Pinpoint the cell where the given text exists, returning its [x, y] midpoint coordinate. 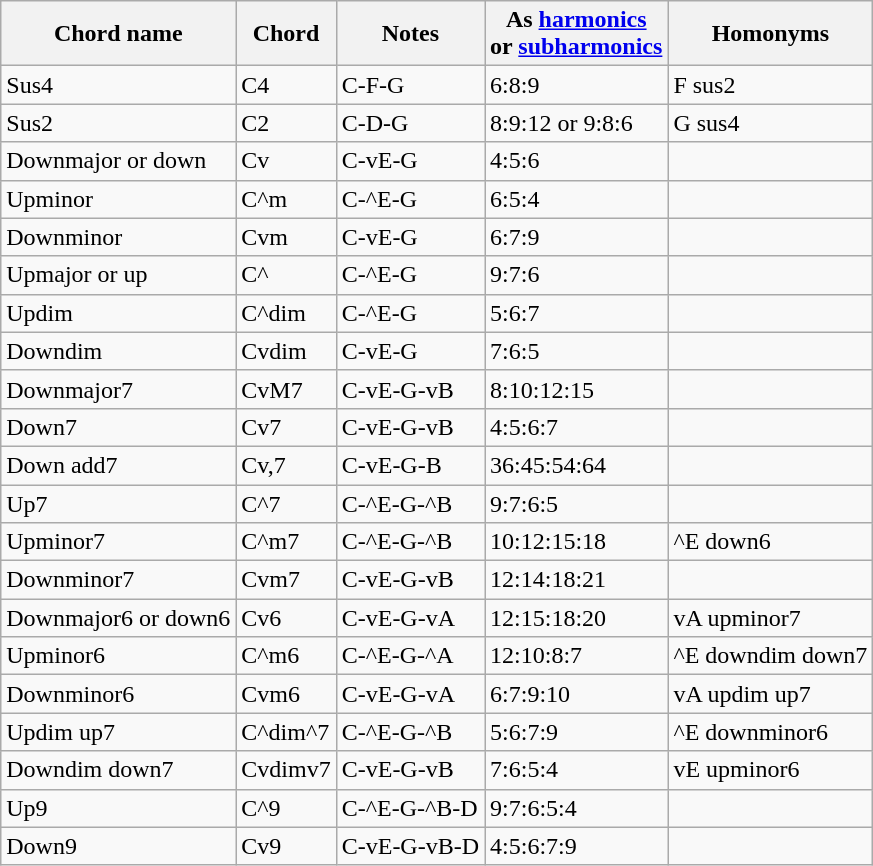
Downminor [118, 237]
12:15:18:20 [576, 618]
4:5:6:7:9 [576, 846]
9:7:6 [576, 275]
Sus4 [118, 85]
8:10:12:15 [576, 389]
9:7:6:5:4 [576, 808]
G sus4 [770, 123]
^E downdim down7 [770, 656]
F sus2 [770, 85]
Cv [286, 161]
Downmajor or down [118, 161]
Cv9 [286, 846]
vA upminor7 [770, 618]
Downdim [118, 351]
Downminor7 [118, 580]
10:12:15:18 [576, 542]
C-vE-G-B [410, 465]
C^m6 [286, 656]
7:6:5 [576, 351]
C^ [286, 275]
9:7:6:5 [576, 503]
Downdim down7 [118, 770]
C-^E-G-^B-D [410, 808]
4:5:6:7 [576, 427]
5:6:7:9 [576, 732]
C-D-G [410, 123]
^E down6 [770, 542]
12:14:18:21 [576, 580]
C2 [286, 123]
Upmajor or up [118, 275]
C^7 [286, 503]
C-F-G [410, 85]
Cvdimv7 [286, 770]
Updim up7 [118, 732]
^E downminor6 [770, 732]
C^dim^7 [286, 732]
Downmajor7 [118, 389]
C-^E-G-^A [410, 656]
C^9 [286, 808]
4:5:6 [576, 161]
C^m7 [286, 542]
6:7:9:10 [576, 694]
Cvdim [286, 351]
Upminor6 [118, 656]
36:45:54:64 [576, 465]
Chord name [118, 34]
5:6:7 [576, 313]
12:10:8:7 [576, 656]
Cvm7 [286, 580]
Downmajor6 or down6 [118, 618]
Cv6 [286, 618]
CvM7 [286, 389]
Cvm [286, 237]
8:9:12 or 9:8:6 [576, 123]
Cvm6 [286, 694]
6:8:9 [576, 85]
vA updim up7 [770, 694]
Cv,7 [286, 465]
6:7:9 [576, 237]
Chord [286, 34]
C^m [286, 199]
vE upminor6 [770, 770]
As harmonicsor subharmonics [576, 34]
Upminor [118, 199]
Down add7 [118, 465]
Homonyms [770, 34]
Up9 [118, 808]
6:5:4 [576, 199]
Upminor7 [118, 542]
Down7 [118, 427]
Sus2 [118, 123]
Updim [118, 313]
Downminor6 [118, 694]
C-vE-G-vB-D [410, 846]
7:6:5:4 [576, 770]
C4 [286, 85]
Down9 [118, 846]
Cv7 [286, 427]
Notes [410, 34]
Up7 [118, 503]
C^dim [286, 313]
